From the cell containing the given text, extract its center point as [x, y] coordinate. 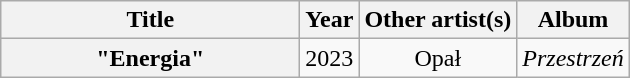
Year [330, 20]
Przestrzeń [573, 58]
Album [573, 20]
Title [150, 20]
Other artist(s) [438, 20]
2023 [330, 58]
"Energia" [150, 58]
Opał [438, 58]
